Identify which cell holds the provided text, then report its (X, Y) central coordinate. 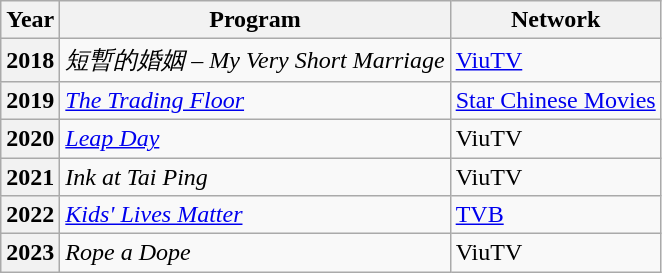
Network (556, 20)
TVB (556, 215)
2020 (30, 138)
2023 (30, 253)
2021 (30, 177)
2019 (30, 100)
2022 (30, 215)
2018 (30, 60)
短暫的婚姻 – My Very Short Marriage (255, 60)
Kids' Lives Matter (255, 215)
The Trading Floor (255, 100)
Year (30, 20)
Ink at Tai Ping (255, 177)
Program (255, 20)
Leap Day (255, 138)
Rope a Dope (255, 253)
Star Chinese Movies (556, 100)
